Detect which cell encompasses the target text, then output its (X, Y) center coordinate. 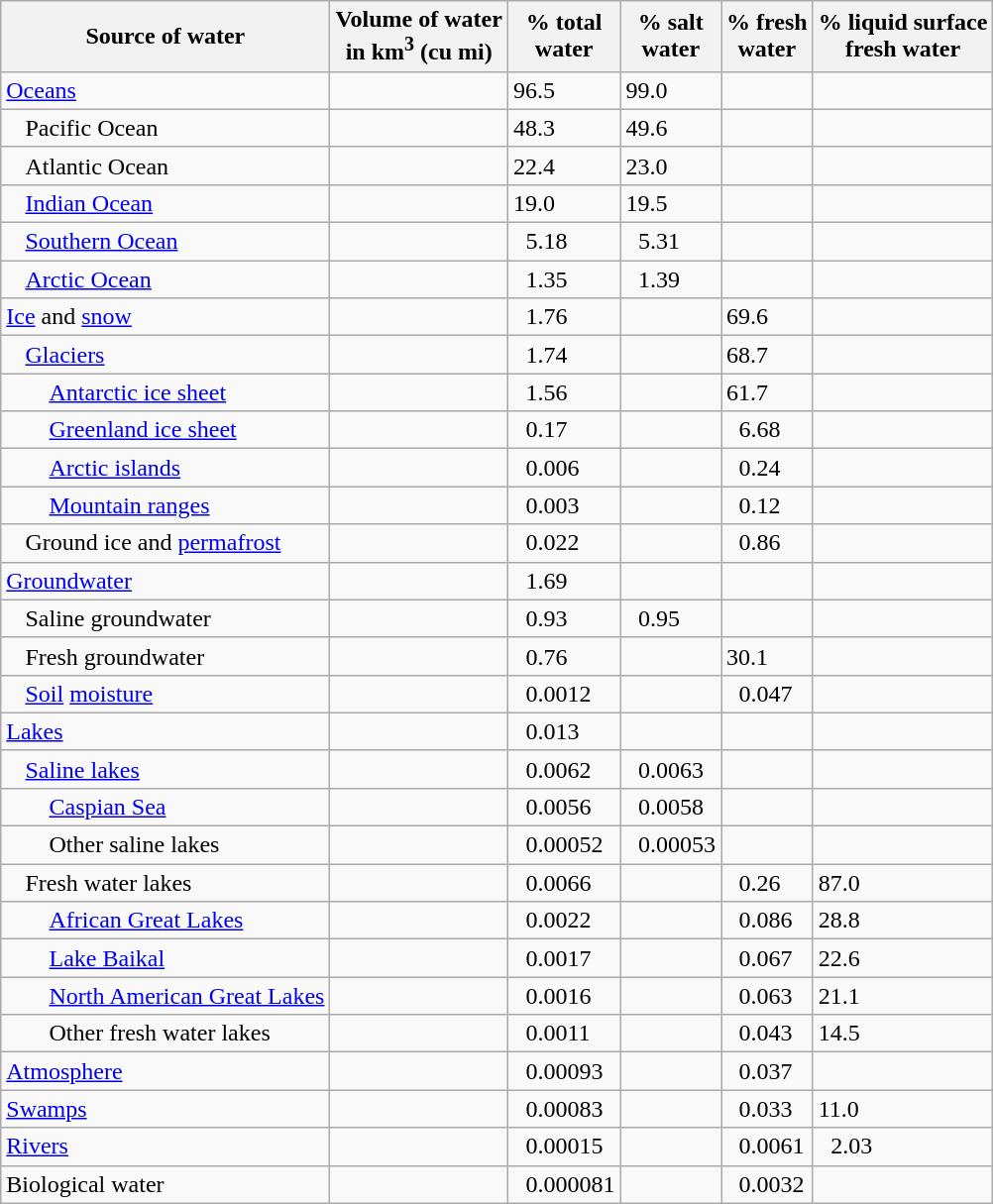
Arctic islands (165, 468)
0.043 (767, 1034)
0.00093 (564, 1071)
0.037 (767, 1071)
0.93 (564, 618)
Lake Baikal (165, 958)
0.000081 (564, 1184)
5.18 (564, 242)
1.39 (671, 279)
Atmosphere (165, 1071)
0.95 (671, 618)
Biological water (165, 1184)
61.7 (767, 392)
0.00015 (564, 1147)
Fresh water lakes (165, 883)
Mountain ranges (165, 505)
0.00052 (564, 845)
Lakes (165, 731)
30.1 (767, 656)
Atlantic Ocean (165, 165)
23.0 (671, 165)
0.006 (564, 468)
1.35 (564, 279)
Source of water (165, 37)
Saline groundwater (165, 618)
Fresh groundwater (165, 656)
Ground ice and permafrost (165, 543)
Caspian Sea (165, 807)
Ice and snow (165, 317)
Groundwater (165, 581)
Saline lakes (165, 769)
0.0022 (564, 921)
0.0066 (564, 883)
96.5 (564, 90)
0.17 (564, 430)
0.76 (564, 656)
0.0017 (564, 958)
22.4 (564, 165)
North American Great Lakes (165, 996)
28.8 (903, 921)
11.0 (903, 1109)
0.0061 (767, 1147)
6.68 (767, 430)
Volume of waterin km3 (cu mi) (418, 37)
0.033 (767, 1109)
0.022 (564, 543)
21.1 (903, 996)
0.0011 (564, 1034)
% freshwater (767, 37)
Swamps (165, 1109)
Oceans (165, 90)
22.6 (903, 958)
1.56 (564, 392)
Antarctic ice sheet (165, 392)
0.0058 (671, 807)
Rivers (165, 1147)
Other saline lakes (165, 845)
African Great Lakes (165, 921)
5.31 (671, 242)
Pacific Ocean (165, 128)
0.0056 (564, 807)
0.013 (564, 731)
0.00083 (564, 1109)
99.0 (671, 90)
1.76 (564, 317)
87.0 (903, 883)
Indian Ocean (165, 203)
1.74 (564, 355)
0.003 (564, 505)
Glaciers (165, 355)
0.0062 (564, 769)
% saltwater (671, 37)
Soil moisture (165, 694)
Arctic Ocean (165, 279)
49.6 (671, 128)
14.5 (903, 1034)
0.12 (767, 505)
68.7 (767, 355)
19.0 (564, 203)
0.0063 (671, 769)
0.24 (767, 468)
Greenland ice sheet (165, 430)
% liquid surfacefresh water (903, 37)
1.69 (564, 581)
2.03 (903, 1147)
0.0016 (564, 996)
0.067 (767, 958)
Southern Ocean (165, 242)
48.3 (564, 128)
0.086 (767, 921)
0.86 (767, 543)
19.5 (671, 203)
0.26 (767, 883)
0.0012 (564, 694)
% totalwater (564, 37)
0.063 (767, 996)
0.0032 (767, 1184)
Other fresh water lakes (165, 1034)
0.00053 (671, 845)
0.047 (767, 694)
69.6 (767, 317)
